Determine the (X, Y) coordinate at the center of the cell enclosing the given text.  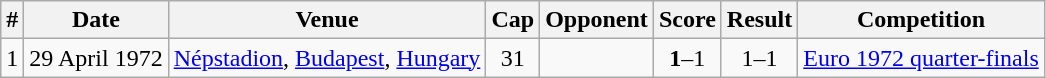
Cap (513, 20)
1 (12, 58)
Opponent (597, 20)
# (12, 20)
Date (96, 20)
Competition (922, 20)
Népstadion, Budapest, Hungary (327, 58)
Score (687, 20)
Euro 1972 quarter-finals (922, 58)
Result (759, 20)
Venue (327, 20)
29 April 1972 (96, 58)
31 (513, 58)
